Extract the [x, y] coordinate from the center of the cell holding the provided text.  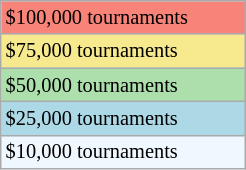
$100,000 tournaments [124, 17]
$50,000 tournaments [124, 85]
$75,000 tournaments [124, 51]
$25,000 tournaments [124, 118]
$10,000 tournaments [124, 152]
